Output the (x, y) coordinate of the center of the cell containing the given text.  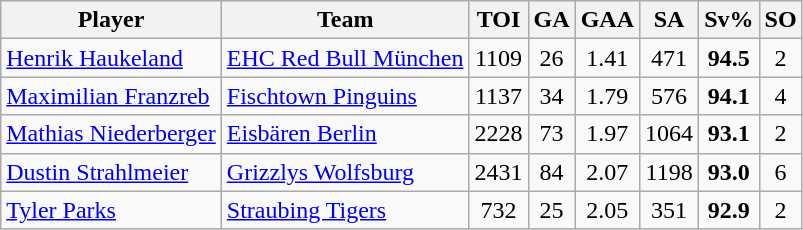
2431 (498, 172)
Tyler Parks (112, 210)
1064 (670, 134)
1.79 (607, 96)
Player (112, 20)
SA (670, 20)
1109 (498, 58)
1.97 (607, 134)
GA (552, 20)
Straubing Tigers (345, 210)
Mathias Niederberger (112, 134)
26 (552, 58)
GAA (607, 20)
4 (780, 96)
Grizzlys Wolfsburg (345, 172)
EHC Red Bull München (345, 58)
93.0 (729, 172)
Sv% (729, 20)
94.5 (729, 58)
1.41 (607, 58)
732 (498, 210)
34 (552, 96)
84 (552, 172)
73 (552, 134)
6 (780, 172)
351 (670, 210)
93.1 (729, 134)
92.9 (729, 210)
TOI (498, 20)
471 (670, 58)
1198 (670, 172)
Maximilian Franzreb (112, 96)
1137 (498, 96)
Eisbären Berlin (345, 134)
Henrik Haukeland (112, 58)
SO (780, 20)
2228 (498, 134)
Team (345, 20)
Fischtown Pinguins (345, 96)
Dustin Strahlmeier (112, 172)
2.07 (607, 172)
25 (552, 210)
576 (670, 96)
2.05 (607, 210)
94.1 (729, 96)
